For the text-containing cell, return its midpoint in (x, y) coordinate format. 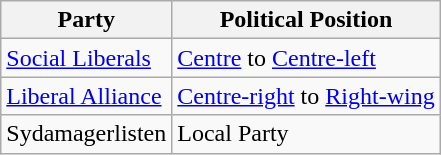
Local Party (306, 134)
Liberal Alliance (86, 96)
Centre to Centre-left (306, 58)
Sydamagerlisten (86, 134)
Political Position (306, 20)
Centre-right to Right-wing (306, 96)
Social Liberals (86, 58)
Party (86, 20)
